Scan for the cell matching the given text and deliver its [x, y] coordinate at center. 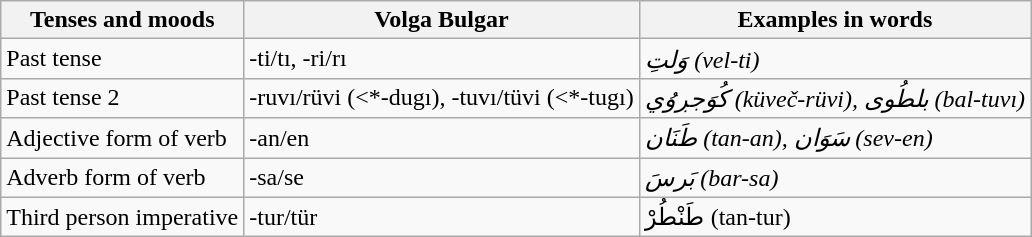
Past tense 2 [122, 98]
Adjective form of verb [122, 138]
Examples in words [834, 20]
-tur/tür [442, 217]
-an/en [442, 138]
وَلتِ (vel-ti) [834, 59]
Tenses and moods [122, 20]
Volga Bulgar [442, 20]
-ruvı/rüvi (<*-dugı), -tuvı/tüvi (<*-tugı) [442, 98]
-sa/se [442, 178]
بَرسَ (bar-sa) [834, 178]
-ti/tı, -ri/rı [442, 59]
طَنَان (tan-an), سَوَان (sev-en) [834, 138]
Third person imperative [122, 217]
Past tense [122, 59]
طَنْطُرْ (tan-tur) [834, 217]
كُوَجڔوُي (küveč-rüvi), بلطُوى (bal-tuvı) [834, 98]
Adverb form of verb [122, 178]
